Capture the cell that displays the provided text and extract its (X, Y) central coordinate. 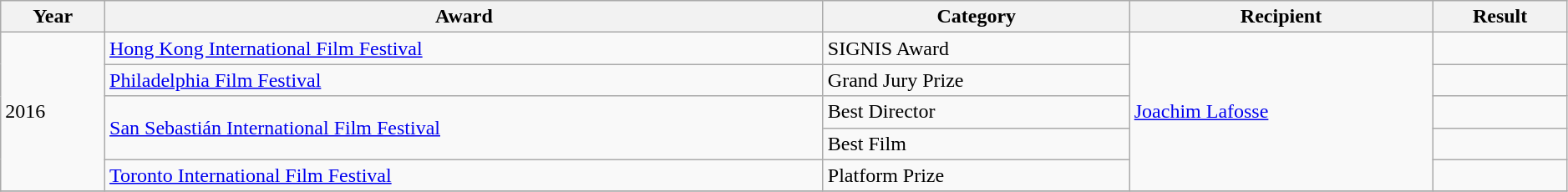
Recipient (1281, 17)
Toronto International Film Festival (464, 175)
Award (464, 17)
Result (1500, 17)
Hong Kong International Film Festival (464, 48)
Philadelphia Film Festival (464, 80)
2016 (53, 112)
Grand Jury Prize (976, 80)
Joachim Lafosse (1281, 112)
Category (976, 17)
Platform Prize (976, 175)
SIGNIS Award (976, 48)
San Sebastián International Film Festival (464, 128)
Best Film (976, 144)
Best Director (976, 112)
Year (53, 17)
